From the cell containing the given text, extract its center point as [X, Y] coordinate. 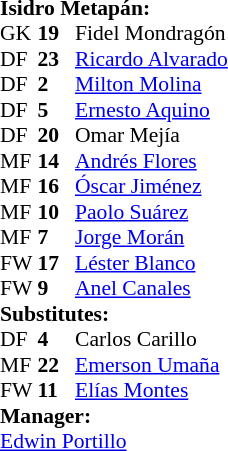
20 [57, 135]
23 [57, 59]
GK [19, 33]
Substitutes: [114, 314]
Carlos Carillo [152, 339]
17 [57, 263]
19 [57, 33]
16 [57, 187]
10 [57, 212]
Jorge Morán [152, 237]
5 [57, 110]
Fidel Mondragón [152, 33]
Paolo Suárez [152, 212]
Omar Mejía [152, 135]
Anel Canales [152, 289]
Elías Montes [152, 391]
9 [57, 289]
Ricardo Alvarado [152, 59]
Manager: [114, 416]
2 [57, 85]
Andrés Flores [152, 161]
Milton Molina [152, 85]
14 [57, 161]
Óscar Jiménez [152, 187]
Ernesto Aquino [152, 110]
22 [57, 365]
11 [57, 391]
Emerson Umaña [152, 365]
7 [57, 237]
Léster Blanco [152, 263]
4 [57, 339]
